Find where the given text appears and provide that cell's center as [X, Y] coordinate. 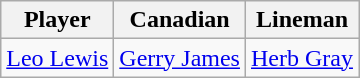
Leo Lewis [58, 58]
Herb Gray [302, 58]
Canadian [180, 20]
Player [58, 20]
Lineman [302, 20]
Gerry James [180, 58]
